Output the (X, Y) coordinate of the center of the cell containing the given text.  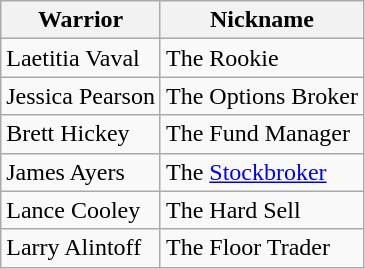
The Floor Trader (262, 248)
The Options Broker (262, 96)
Nickname (262, 20)
Warrior (81, 20)
The Hard Sell (262, 210)
Larry Alintoff (81, 248)
The Rookie (262, 58)
The Stockbroker (262, 172)
Laetitia Vaval (81, 58)
Brett Hickey (81, 134)
Jessica Pearson (81, 96)
Lance Cooley (81, 210)
James Ayers (81, 172)
The Fund Manager (262, 134)
